Pinpoint the cell where the given text exists, returning its (x, y) midpoint coordinate. 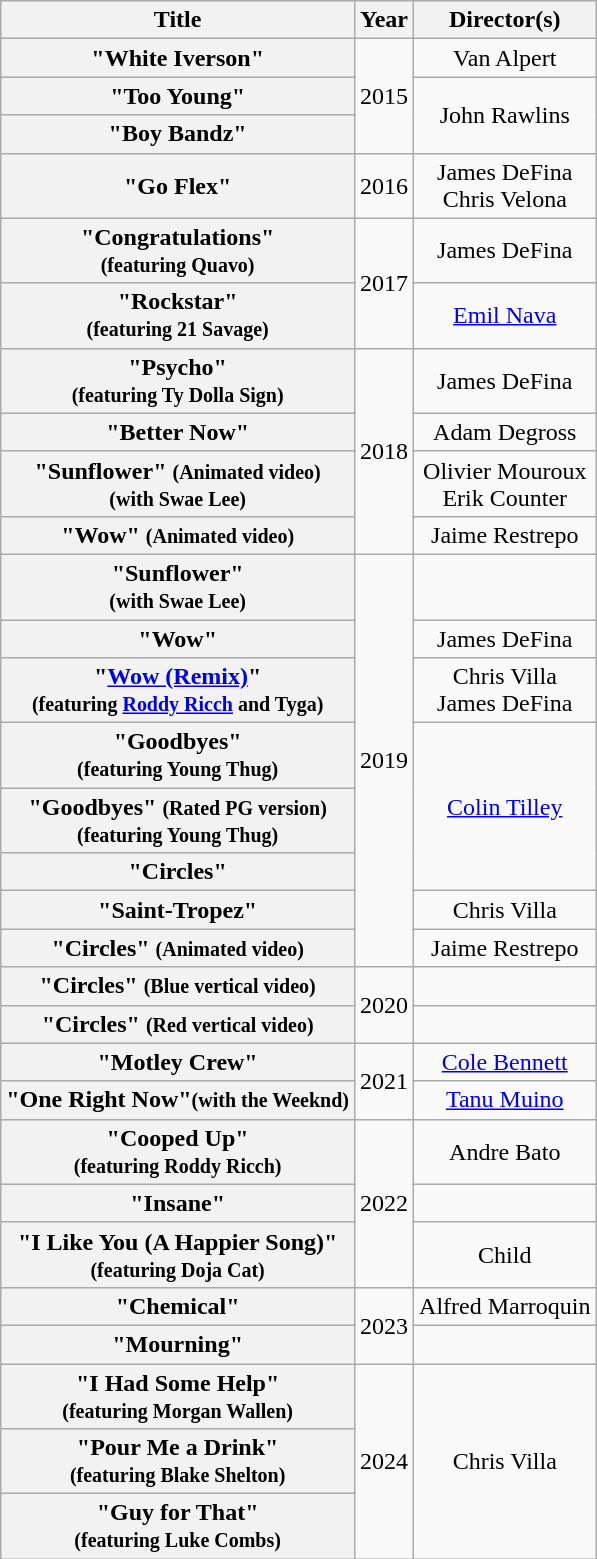
"Congratulations" (featuring Quavo) (178, 250)
"Boy Bandz" (178, 134)
Child (505, 1254)
2021 (384, 1081)
"Goodbyes" (featuring Young Thug) (178, 756)
"I Like You (A Happier Song)" (featuring Doja Cat) (178, 1254)
"Rockstar" (featuring 21 Savage) (178, 316)
"Guy for That"(featuring Luke Combs) (178, 1526)
2024 (384, 1462)
"Psycho" (featuring Ty Dolla Sign) (178, 380)
"Motley Crew" (178, 1062)
"Wow" (Animated video) (178, 535)
Van Alpert (505, 58)
"Sunflower" (with Swae Lee) (178, 586)
"Chemical" (178, 1306)
2023 (384, 1325)
"Wow" (178, 639)
"Saint-Tropez" (178, 910)
"Wow (Remix)" (featuring Roddy Ricch and Tyga) (178, 690)
2016 (384, 186)
Tanu Muino (505, 1100)
"Circles" (Red vertical video) (178, 1024)
John Rawlins (505, 115)
"Circles" (Animated video) (178, 948)
"Sunflower" (Animated video) (with Swae Lee) (178, 484)
2022 (384, 1203)
Colin Tilley (505, 807)
2019 (384, 760)
Year (384, 20)
"Circles" (Blue vertical video) (178, 986)
Olivier Mouroux Erik Counter (505, 484)
Adam Degross (505, 432)
James DeFina Chris Velona (505, 186)
Andre Bato (505, 1152)
"Goodbyes" (Rated PG version) (featuring Young Thug) (178, 820)
"Pour Me a Drink"(featuring Blake Shelton) (178, 1462)
"Mourning" (178, 1344)
Chris Villa James DeFina (505, 690)
"Cooped Up" (featuring Roddy Ricch) (178, 1152)
Title (178, 20)
"One Right Now"(with the Weeknd) (178, 1100)
"Too Young" (178, 96)
2020 (384, 1005)
2018 (384, 451)
2017 (384, 283)
2015 (384, 96)
"Circles" (178, 872)
"Go Flex" (178, 186)
Alfred Marroquin (505, 1306)
"White Iverson" (178, 58)
Emil Nava (505, 316)
Cole Bennett (505, 1062)
Director(s) (505, 20)
"Better Now" (178, 432)
"I Had Some Help"(featuring Morgan Wallen) (178, 1396)
"Insane" (178, 1203)
